From the cell containing the given text, extract its center point as (X, Y) coordinate. 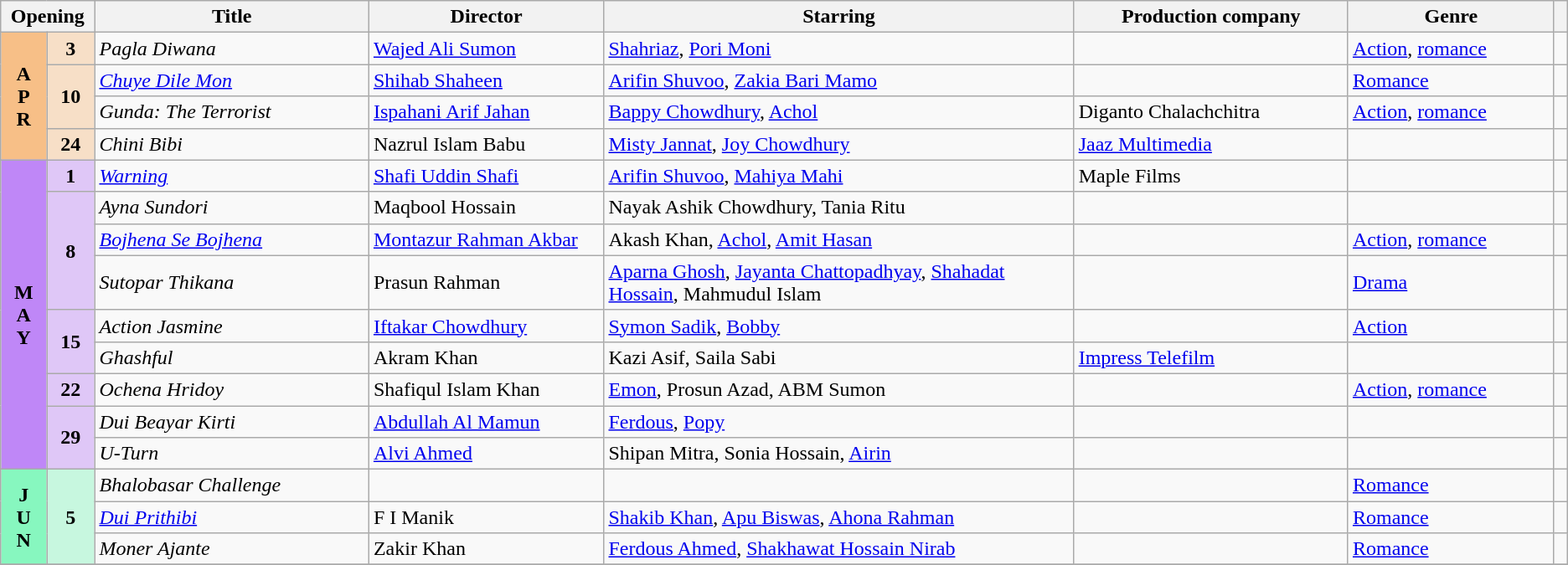
Gunda: The Terrorist (231, 112)
Director (486, 17)
JUN (23, 517)
Chuye Dile Mon (231, 80)
U-Turn (231, 454)
Ferdous Ahmed, Shakhawat Hossain Nirab (839, 549)
Iftakar Chowdhury (486, 326)
Title (231, 17)
Shihab Shaheen (486, 80)
Shafiqul Islam Khan (486, 389)
Zakir Khan (486, 549)
Akram Khan (486, 357)
Bojhena Se Bojhena (231, 239)
Akash Khan, Achol, Amit Hasan (839, 239)
Arifin Shuvoo, Mahiya Mahi (839, 176)
Nayak Ashik Chowdhury, Tania Ritu (839, 208)
Dui Beayar Kirti (231, 421)
Diganto Chalachchitra (1211, 112)
Wajed Ali Sumon (486, 49)
Sutopar Thikana (231, 283)
Starring (839, 17)
Aparna Ghosh, Jayanta Chattopadhyay, Shahadat Hossain, Mahmudul Islam (839, 283)
Maqbool Hossain (486, 208)
Alvi Ahmed (486, 454)
Action Jasmine (231, 326)
Chini Bibi (231, 144)
Opening (48, 17)
Drama (1451, 283)
3 (70, 49)
Bappy Chowdhury, Achol (839, 112)
Ayna Sundori (231, 208)
Moner Ajante (231, 549)
Impress Telefilm (1211, 357)
Jaaz Multimedia (1211, 144)
Warning (231, 176)
22 (70, 389)
15 (70, 342)
Shipan Mitra, Sonia Hossain, Airin (839, 454)
Dui Prithibi (231, 517)
Ferdous, Popy (839, 421)
Ghashful (231, 357)
Symon Sadik, Bobby (839, 326)
Shafi Uddin Shafi (486, 176)
APR (23, 96)
Bhalobasar Challenge (231, 485)
Kazi Asif, Saila Sabi (839, 357)
Prasun Rahman (486, 283)
24 (70, 144)
Shahriaz, Pori Moni (839, 49)
Shakib Khan, Apu Biswas, Ahona Rahman (839, 517)
Montazur Rahman Akbar (486, 239)
Maple Films (1211, 176)
8 (70, 251)
Ochena Hridoy (231, 389)
5 (70, 517)
Nazrul Islam Babu (486, 144)
1 (70, 176)
Misty Jannat, Joy Chowdhury (839, 144)
MAY (23, 315)
Pagla Diwana (231, 49)
F I Manik (486, 517)
29 (70, 437)
Arifin Shuvoo, Zakia Bari Mamo (839, 80)
Production company (1211, 17)
Genre (1451, 17)
Emon, Prosun Azad, ABM Sumon (839, 389)
Action (1451, 326)
10 (70, 96)
Ispahani Arif Jahan (486, 112)
Abdullah Al Mamun (486, 421)
